Find where the given text appears and provide that cell's center as (x, y) coordinate. 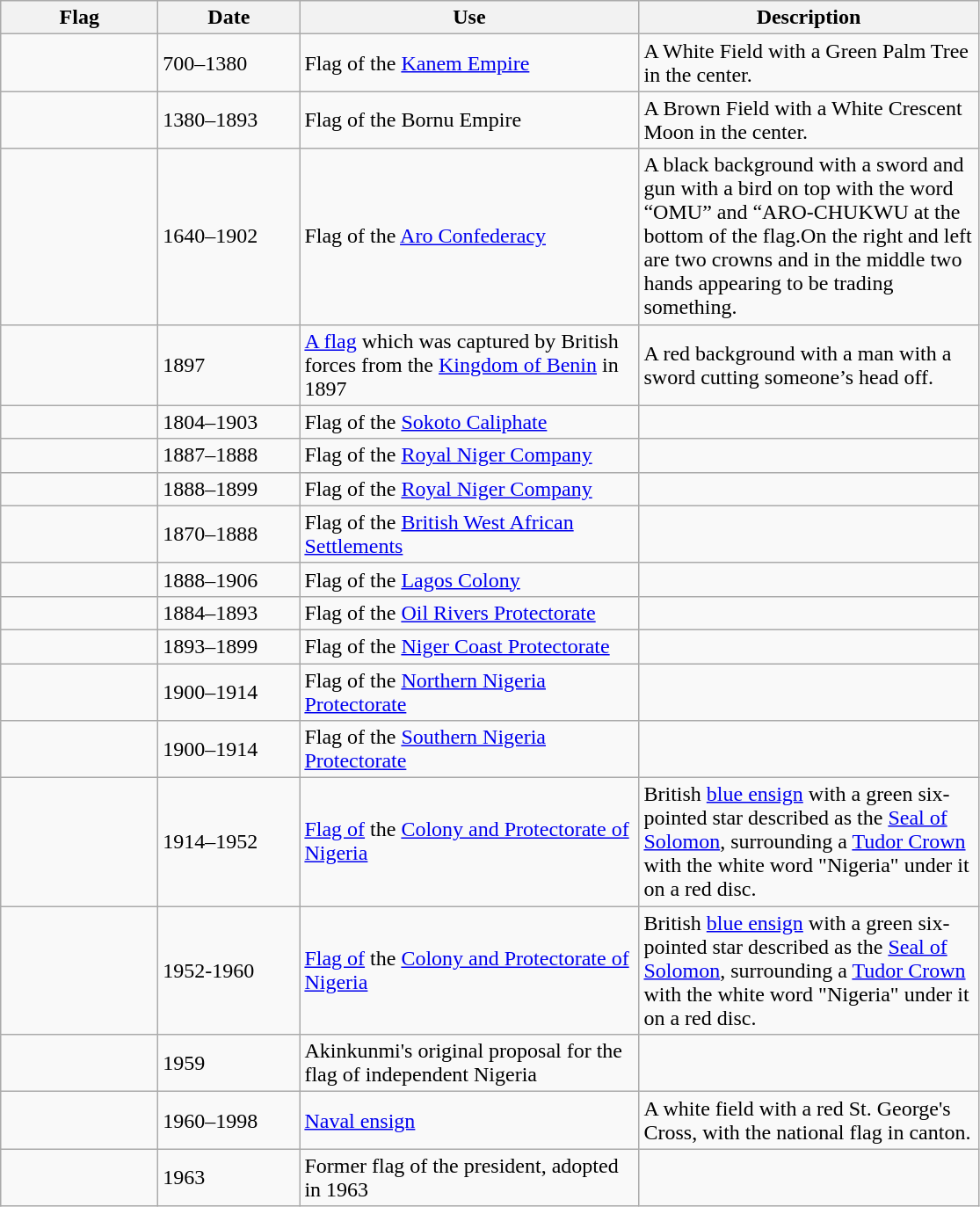
1914–1952 (229, 842)
Former flag of the president, adopted in 1963 (469, 1178)
Flag (79, 18)
Flag of the Niger Coast Protectorate (469, 646)
Naval ensign (469, 1120)
A Brown Field with a White Crescent Moon in the center. (809, 120)
1888–1899 (229, 489)
1952-1960 (229, 971)
Akinkunmi's original proposal for the flag of independent Nigeria (469, 1064)
Flag of the Bornu Empire (469, 120)
Date (229, 18)
1640–1902 (229, 236)
Flag of the Kanem Empire (469, 63)
A red background with a man with a sword cutting someone’s head off. (809, 365)
1959 (229, 1064)
1897 (229, 365)
A White Field with a Green Palm Tree in the center. (809, 63)
1380–1893 (229, 120)
1887–1888 (229, 455)
Flag of the Lagos Colony (469, 579)
1888–1906 (229, 579)
Use (469, 18)
Flag of the British West African Settlements (469, 534)
Flag of the Southern Nigeria Protectorate (469, 749)
700–1380 (229, 63)
Flag of the Aro Confederacy (469, 236)
1884–1893 (229, 613)
1960–1998 (229, 1120)
Description (809, 18)
1893–1899 (229, 646)
A flag which was captured by British forces from the Kingdom of Benin in 1897 (469, 365)
1963 (229, 1178)
1870–1888 (229, 534)
A white field with a red St. George's Cross, with the national flag in canton. (809, 1120)
Flag of the Northern Nigeria Protectorate (469, 691)
1804–1903 (229, 422)
Flag of the Sokoto Caliphate (469, 422)
Flag of the Oil Rivers Protectorate (469, 613)
